Output the (x, y) coordinate of the center of the cell containing the given text.  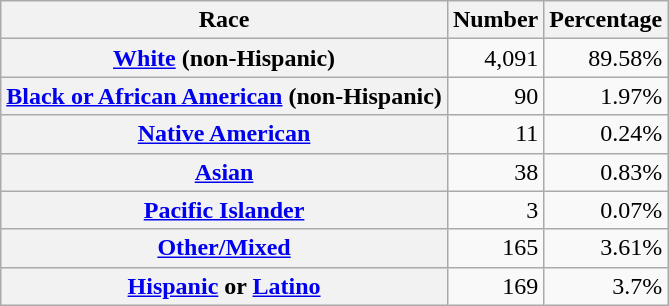
White (non-Hispanic) (224, 58)
Race (224, 20)
Native American (224, 134)
169 (495, 286)
0.83% (606, 172)
Asian (224, 172)
90 (495, 96)
Percentage (606, 20)
1.97% (606, 96)
3.61% (606, 248)
89.58% (606, 58)
Black or African American (non-Hispanic) (224, 96)
0.07% (606, 210)
3.7% (606, 286)
Other/Mixed (224, 248)
Pacific Islander (224, 210)
0.24% (606, 134)
3 (495, 210)
165 (495, 248)
4,091 (495, 58)
11 (495, 134)
Hispanic or Latino (224, 286)
Number (495, 20)
38 (495, 172)
